Locate the cell with the specified text and output its [x, y] center coordinate. 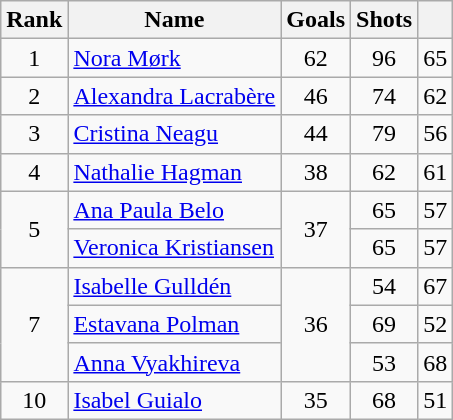
96 [384, 58]
1 [34, 58]
Name [174, 20]
67 [436, 286]
Isabelle Gulldén [174, 286]
Cristina Neagu [174, 134]
Ana Paula Belo [174, 210]
69 [384, 324]
Shots [384, 20]
37 [316, 229]
74 [384, 96]
46 [316, 96]
10 [34, 400]
Alexandra Lacrabère [174, 96]
36 [316, 324]
53 [384, 362]
Isabel Guialo [174, 400]
7 [34, 324]
51 [436, 400]
Goals [316, 20]
38 [316, 172]
61 [436, 172]
Anna Vyakhireva [174, 362]
56 [436, 134]
35 [316, 400]
Veronica Kristiansen [174, 248]
Nora Mørk [174, 58]
52 [436, 324]
3 [34, 134]
54 [384, 286]
Rank [34, 20]
Estavana Polman [174, 324]
Nathalie Hagman [174, 172]
44 [316, 134]
4 [34, 172]
5 [34, 229]
2 [34, 96]
79 [384, 134]
